Detect which cell encompasses the target text, then output its (X, Y) center coordinate. 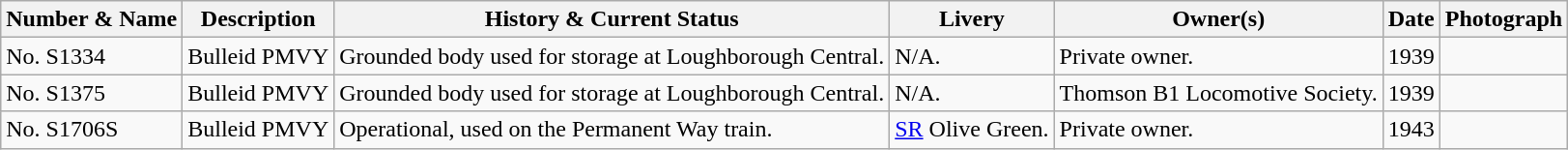
Operational, used on the Permanent Way train. (613, 130)
Thomson B1 Locomotive Society. (1218, 93)
1943 (1411, 130)
No. S1334 (92, 56)
Description (259, 19)
No. S1706S (92, 130)
History & Current Status (613, 19)
Date (1411, 19)
Livery (972, 19)
No. S1375 (92, 93)
Owner(s) (1218, 19)
Number & Name (92, 19)
Photograph (1503, 19)
SR Olive Green. (972, 130)
